Find where the given text appears and provide that cell's center as (X, Y) coordinate. 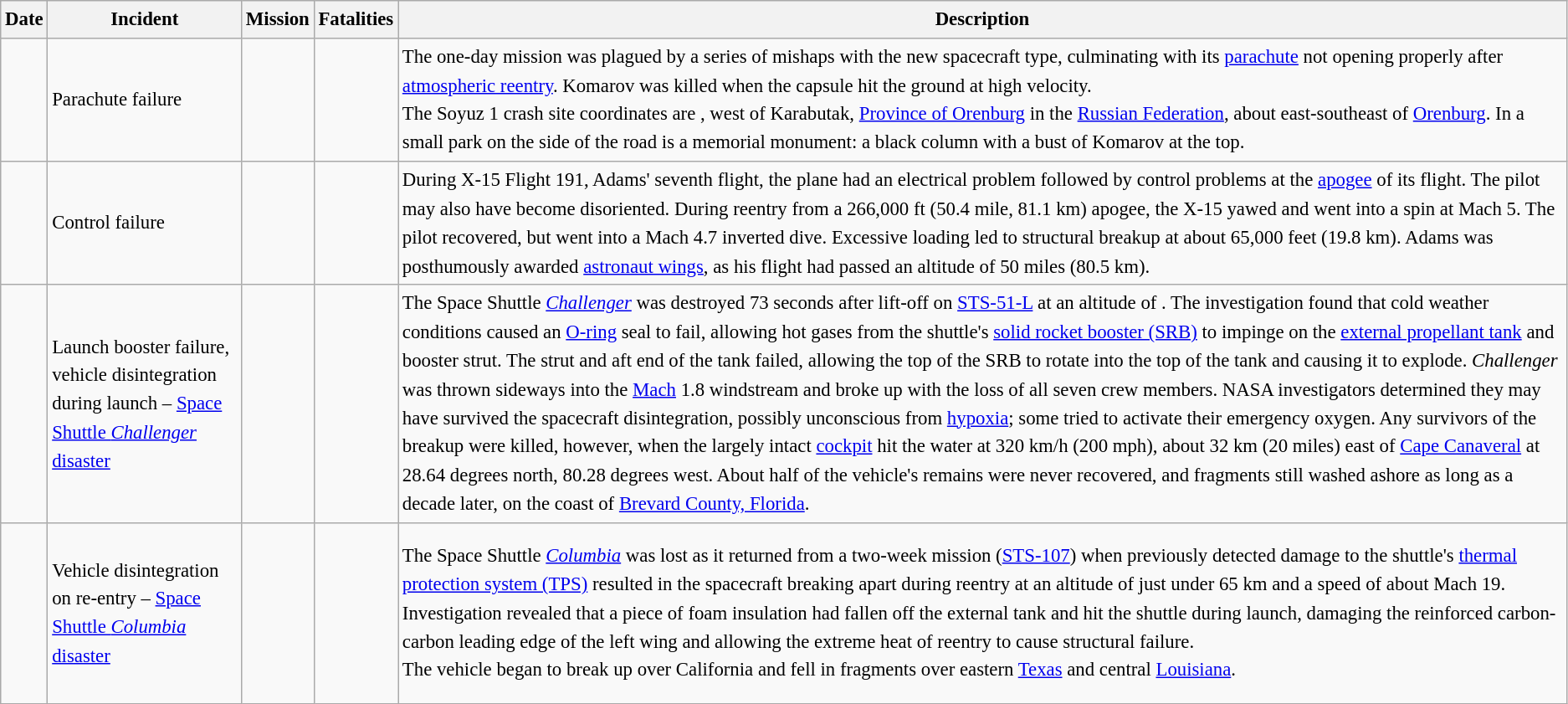
Date (24, 20)
Vehicle disintegration on re-entry – Space Shuttle Columbia disaster (145, 614)
Launch booster failure, vehicle disintegration during launch – Space Shuttle Challenger disaster (145, 403)
Mission (278, 20)
Fatalities (356, 20)
Incident (145, 20)
Description (982, 20)
Control failure (145, 223)
Parachute failure (145, 100)
